Locate the cell with the specified text and output its (x, y) center coordinate. 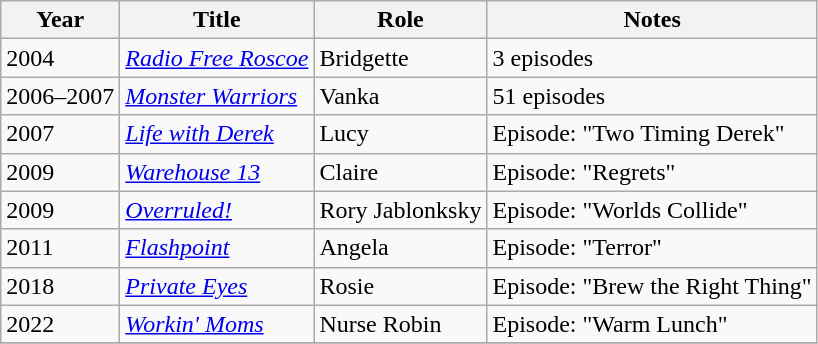
Radio Free Roscoe (217, 58)
Flashpoint (217, 248)
Episode: "Worlds Collide" (652, 210)
3 episodes (652, 58)
Episode: "Two Timing Derek" (652, 134)
Overruled! (217, 210)
Episode: "Regrets" (652, 172)
Rosie (400, 286)
Warehouse 13 (217, 172)
Episode: "Terror" (652, 248)
Nurse Robin (400, 324)
2018 (60, 286)
Workin' Moms (217, 324)
51 episodes (652, 96)
Claire (400, 172)
Vanka (400, 96)
2006–2007 (60, 96)
Episode: "Brew the Right Thing" (652, 286)
Life with Derek (217, 134)
Angela (400, 248)
Bridgette (400, 58)
2011 (60, 248)
2022 (60, 324)
Episode: "Warm Lunch" (652, 324)
2004 (60, 58)
Title (217, 20)
Role (400, 20)
Lucy (400, 134)
Monster Warriors (217, 96)
Year (60, 20)
Rory Jablonksky (400, 210)
Private Eyes (217, 286)
2007 (60, 134)
Notes (652, 20)
